Extract the (X, Y) coordinate from the center of the cell holding the provided text.  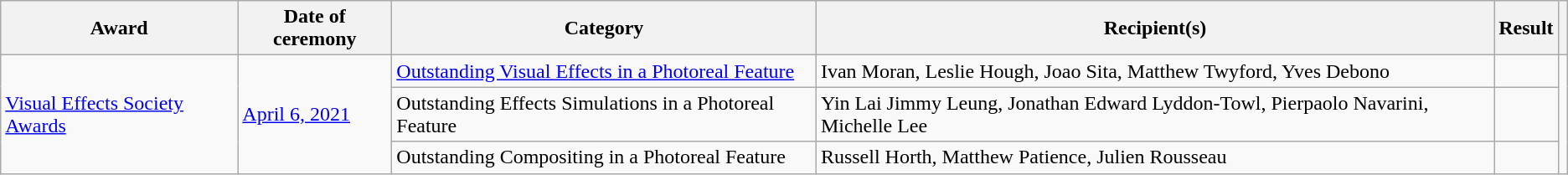
Category (605, 28)
Result (1526, 28)
Outstanding Visual Effects in a Photoreal Feature (605, 71)
Russell Horth, Matthew Patience, Julien Rousseau (1154, 157)
Recipient(s) (1154, 28)
Outstanding Compositing in a Photoreal Feature (605, 157)
Yin Lai Jimmy Leung, Jonathan Edward Lyddon-Towl, Pierpaolo Navarini, Michelle Lee (1154, 114)
Visual Effects Society Awards (119, 114)
Ivan Moran, Leslie Hough, Joao Sita, Matthew Twyford, Yves Debono (1154, 71)
Outstanding Effects Simulations in a Photoreal Feature (605, 114)
Date of ceremony (315, 28)
April 6, 2021 (315, 114)
Award (119, 28)
